For the text-containing cell, return its midpoint in (x, y) coordinate format. 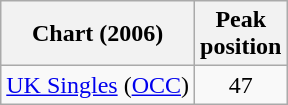
Chart (2006) (98, 34)
47 (241, 85)
UK Singles (OCC) (98, 85)
Peakposition (241, 34)
